From the cell containing the given text, extract its center point as [x, y] coordinate. 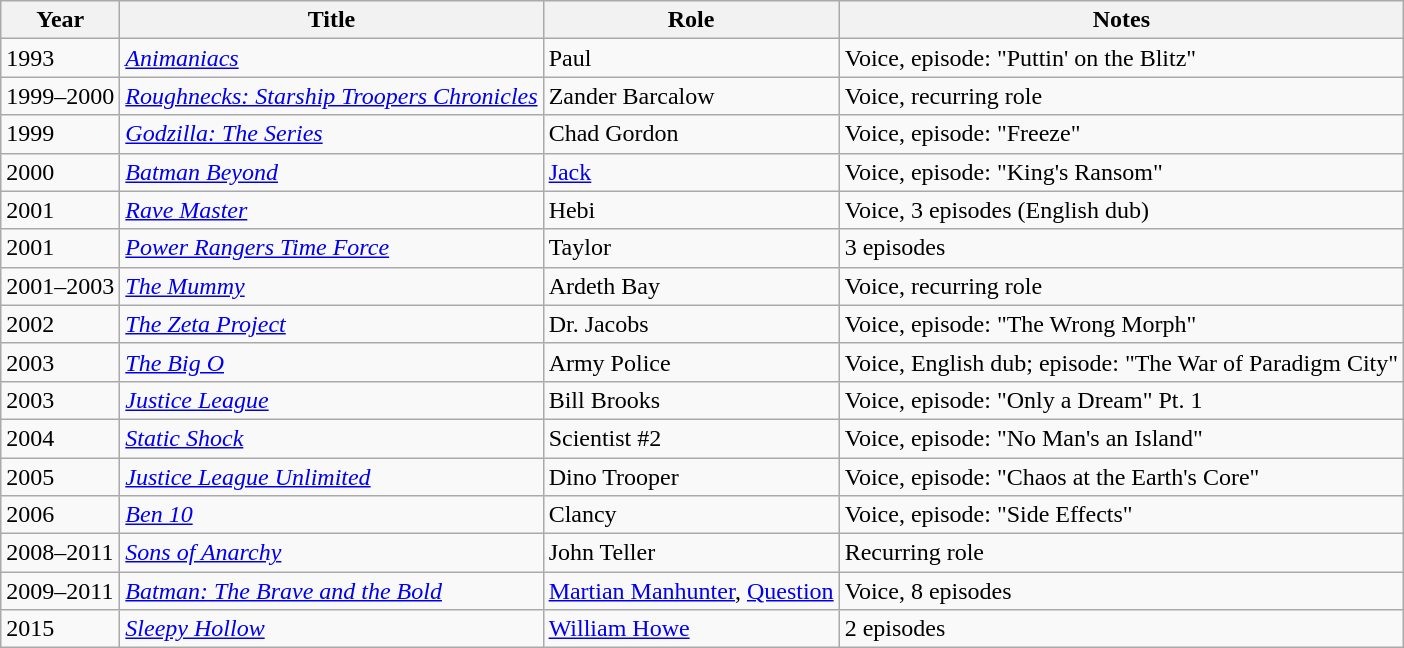
Voice, 8 episodes [1121, 591]
Dr. Jacobs [691, 324]
2004 [60, 438]
Roughnecks: Starship Troopers Chronicles [332, 96]
Voice, episode: "Freeze" [1121, 134]
Voice, episode: "The Wrong Morph" [1121, 324]
2 episodes [1121, 629]
1999 [60, 134]
Sons of Anarchy [332, 553]
2009–2011 [60, 591]
Army Police [691, 362]
Year [60, 20]
Voice, episode: "Puttin' on the Blitz" [1121, 58]
2000 [60, 172]
Justice League [332, 400]
The Big O [332, 362]
Voice, 3 episodes (English dub) [1121, 210]
2002 [60, 324]
Hebi [691, 210]
Batman Beyond [332, 172]
Ben 10 [332, 515]
Sleepy Hollow [332, 629]
Dino Trooper [691, 477]
Godzilla: The Series [332, 134]
Voice, English dub; episode: "The War of Paradigm City" [1121, 362]
2008–2011 [60, 553]
Clancy [691, 515]
Voice, episode: "King's Ransom" [1121, 172]
2005 [60, 477]
Batman: The Brave and the Bold [332, 591]
The Mummy [332, 286]
Jack [691, 172]
Animaniacs [332, 58]
Rave Master [332, 210]
Chad Gordon [691, 134]
Recurring role [1121, 553]
Taylor [691, 248]
Title [332, 20]
Justice League Unlimited [332, 477]
3 episodes [1121, 248]
Martian Manhunter, Question [691, 591]
Voice, episode: "No Man's an Island" [1121, 438]
1999–2000 [60, 96]
Scientist #2 [691, 438]
Paul [691, 58]
2006 [60, 515]
Notes [1121, 20]
1993 [60, 58]
Zander Barcalow [691, 96]
John Teller [691, 553]
Static Shock [332, 438]
The Zeta Project [332, 324]
Voice, episode: "Side Effects" [1121, 515]
William Howe [691, 629]
Voice, episode: "Only a Dream" Pt. 1 [1121, 400]
Role [691, 20]
Voice, episode: "Chaos at the Earth's Core" [1121, 477]
2015 [60, 629]
2001–2003 [60, 286]
Bill Brooks [691, 400]
Power Rangers Time Force [332, 248]
Ardeth Bay [691, 286]
